For the text-containing cell, return its midpoint in [x, y] coordinate format. 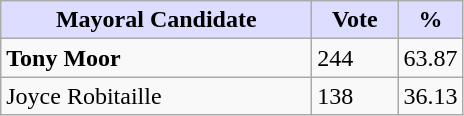
% [430, 20]
Tony Moor [156, 58]
138 [355, 96]
36.13 [430, 96]
Vote [355, 20]
Mayoral Candidate [156, 20]
244 [355, 58]
Joyce Robitaille [156, 96]
63.87 [430, 58]
